Extract the (x, y) coordinate from the center of the cell holding the provided text.  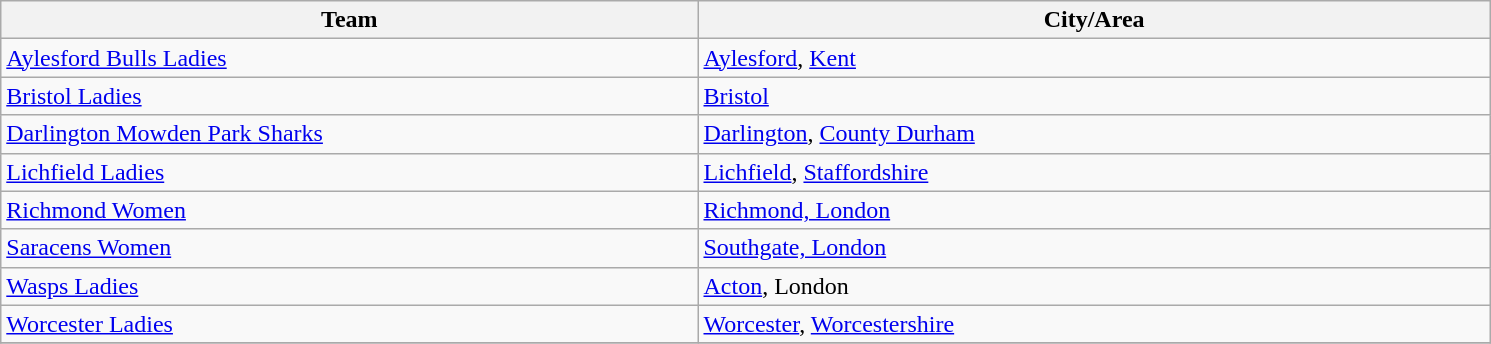
Aylesford, Kent (1094, 58)
Worcester Ladies (350, 324)
Southgate, London (1094, 248)
City/Area (1094, 20)
Lichfield Ladies (350, 172)
Aylesford Bulls Ladies (350, 58)
Acton, London (1094, 286)
Wasps Ladies (350, 286)
Richmond Women (350, 210)
Darlington Mowden Park Sharks (350, 134)
Richmond, London (1094, 210)
Bristol (1094, 96)
Lichfield, Staffordshire (1094, 172)
Bristol Ladies (350, 96)
Darlington, County Durham (1094, 134)
Worcester, Worcestershire (1094, 324)
Saracens Women (350, 248)
Team (350, 20)
